Extract the [X, Y] coordinate from the center of the cell holding the provided text.  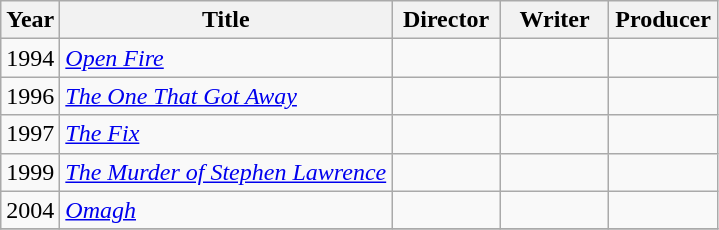
The Murder of Stephen Lawrence [226, 172]
The One That Got Away [226, 96]
Title [226, 20]
Director [446, 20]
1996 [30, 96]
Writer [554, 20]
2004 [30, 210]
Year [30, 20]
Producer [664, 20]
1997 [30, 134]
1994 [30, 58]
The Fix [226, 134]
1999 [30, 172]
Open Fire [226, 58]
Omagh [226, 210]
